Find where the given text appears and provide that cell's center as [x, y] coordinate. 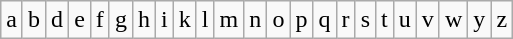
a [12, 20]
o [278, 20]
u [404, 20]
e [80, 20]
p [302, 20]
h [144, 20]
g [120, 20]
k [184, 20]
v [428, 20]
f [100, 20]
n [256, 20]
t [385, 20]
r [346, 20]
w [453, 20]
d [58, 20]
i [165, 20]
q [324, 20]
s [365, 20]
z [502, 20]
l [205, 20]
b [34, 20]
m [229, 20]
y [480, 20]
